Return the (x, y) coordinate for the center point of the cell that contains the specified text.  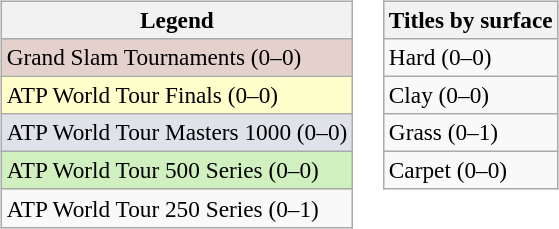
ATP World Tour Masters 1000 (0–0) (176, 133)
ATP World Tour 250 Series (0–1) (176, 208)
Grand Slam Tournaments (0–0) (176, 57)
Grass (0–1) (470, 133)
Legend (176, 20)
ATP World Tour Finals (0–0) (176, 95)
Hard (0–0) (470, 57)
ATP World Tour 500 Series (0–0) (176, 171)
Carpet (0–0) (470, 171)
Titles by surface (470, 20)
Clay (0–0) (470, 95)
